Scan for the cell matching the given text and deliver its [x, y] coordinate at center. 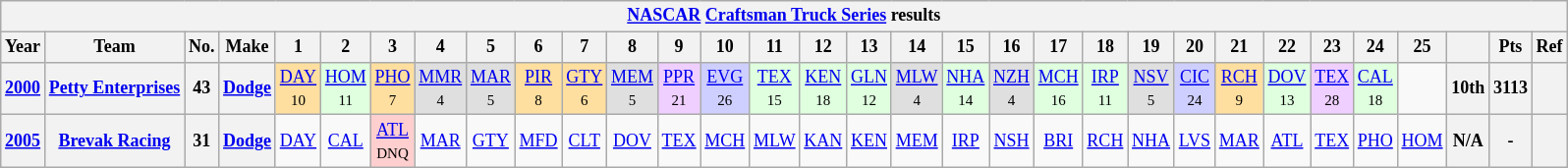
ATL [1287, 141]
Pts [1511, 47]
23 [1332, 47]
17 [1058, 47]
NHA14 [966, 88]
DOV [633, 141]
BRI [1058, 141]
GTY [491, 141]
PHO [1375, 141]
14 [917, 47]
21 [1239, 47]
20 [1195, 47]
DAY [298, 141]
KAN [823, 141]
10 [725, 47]
KEN18 [823, 88]
RCH9 [1239, 88]
PHO7 [393, 88]
24 [1375, 47]
10th [1468, 88]
MEM [917, 141]
25 [1423, 47]
GTY6 [585, 88]
CIC24 [1195, 88]
2000 [24, 88]
Petty Enterprises [114, 88]
CAL [346, 141]
MCH [725, 141]
22 [1287, 47]
EVG26 [725, 88]
PPR21 [679, 88]
5 [491, 47]
DAY10 [298, 88]
HOM [1423, 141]
13 [869, 47]
19 [1151, 47]
HOM11 [346, 88]
43 [202, 88]
NASCAR Craftsman Truck Series results [784, 16]
LVS [1195, 141]
- [1511, 141]
TEX28 [1332, 88]
Year [24, 47]
Ref [1549, 47]
1 [298, 47]
3113 [1511, 88]
11 [774, 47]
6 [538, 47]
18 [1105, 47]
CAL18 [1375, 88]
7 [585, 47]
N/A [1468, 141]
IRP11 [1105, 88]
MMR4 [440, 88]
Team [114, 47]
Make [248, 47]
NZH4 [1012, 88]
15 [966, 47]
CLT [585, 141]
NSH [1012, 141]
NHA [1151, 141]
Brevak Racing [114, 141]
8 [633, 47]
4 [440, 47]
NSV5 [1151, 88]
MFD [538, 141]
MEM5 [633, 88]
GLN12 [869, 88]
KEN [869, 141]
PIR8 [538, 88]
2005 [24, 141]
RCH [1105, 141]
31 [202, 141]
16 [1012, 47]
MAR5 [491, 88]
12 [823, 47]
ATLDNQ [393, 141]
MCH16 [1058, 88]
3 [393, 47]
MLW4 [917, 88]
DOV13 [1287, 88]
2 [346, 47]
No. [202, 47]
9 [679, 47]
IRP [966, 141]
MLW [774, 141]
TEX15 [774, 88]
